Find where the given text appears and provide that cell's center as (X, Y) coordinate. 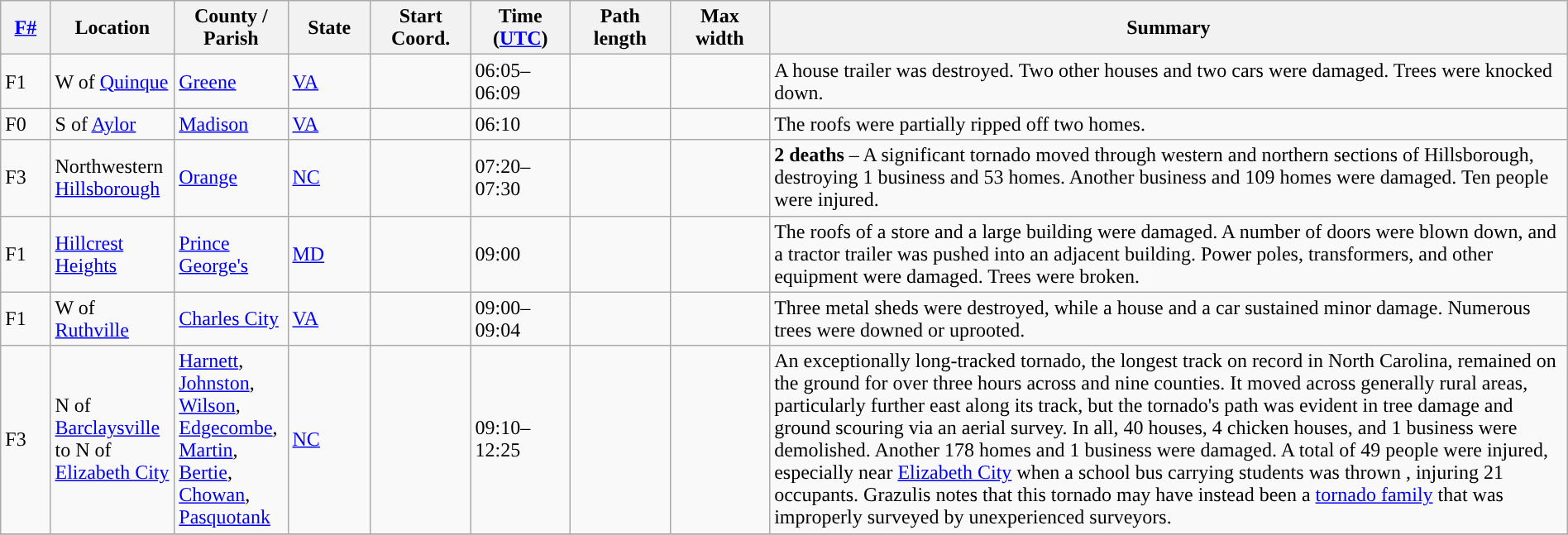
Madison (232, 124)
State (329, 28)
W of Ruthville (112, 319)
W of Quinque (112, 81)
Hillcrest Heights (112, 254)
Prince George's (232, 254)
Harnett, Johnston, Wilson, Edgecombe, Martin, Bertie, Chowan, Pasquotank (232, 440)
Summary (1169, 28)
Max width (719, 28)
F0 (26, 124)
09:00–09:04 (521, 319)
Location (112, 28)
Time (UTC) (521, 28)
F# (26, 28)
Charles City (232, 319)
06:10 (521, 124)
Start Coord. (420, 28)
07:20–07:30 (521, 178)
09:00 (521, 254)
06:05–06:09 (521, 81)
Greene (232, 81)
MD (329, 254)
N of Barclaysville to N of Elizabeth City (112, 440)
Orange (232, 178)
Path length (620, 28)
A house trailer was destroyed. Two other houses and two cars were damaged. Trees were knocked down. (1169, 81)
S of Aylor (112, 124)
County / Parish (232, 28)
The roofs were partially ripped off two homes. (1169, 124)
Three metal sheds were destroyed, while a house and a car sustained minor damage. Numerous trees were downed or uprooted. (1169, 319)
09:10–12:25 (521, 440)
Northwestern Hillsborough (112, 178)
